Search for the cell housing the specified text and yield its [X, Y] center coordinate. 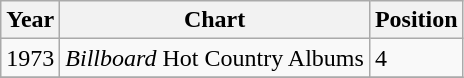
4 [416, 58]
Billboard Hot Country Albums [215, 58]
Chart [215, 20]
1973 [30, 58]
Position [416, 20]
Year [30, 20]
